From the cell containing the given text, extract its center point as (X, Y) coordinate. 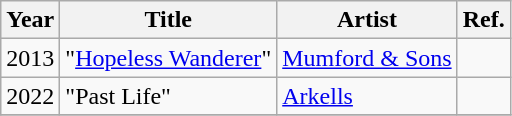
2022 (30, 96)
Arkells (367, 96)
Mumford & Sons (367, 58)
Title (168, 20)
Ref. (484, 20)
Year (30, 20)
"Hopeless Wanderer" (168, 58)
2013 (30, 58)
Artist (367, 20)
"Past Life" (168, 96)
